Detect which cell encompasses the target text, then output its [x, y] center coordinate. 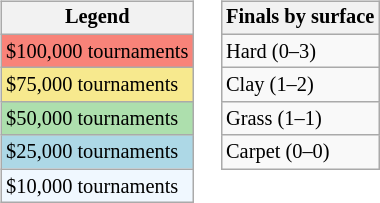
$100,000 tournaments [97, 51]
Clay (1–2) [300, 85]
$75,000 tournaments [97, 85]
Hard (0–3) [300, 51]
Legend [97, 18]
$25,000 tournaments [97, 152]
$50,000 tournaments [97, 119]
Finals by surface [300, 18]
Grass (1–1) [300, 119]
$10,000 tournaments [97, 186]
Carpet (0–0) [300, 152]
